Find where the given text appears and provide that cell's center as (X, Y) coordinate. 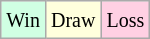
Loss (126, 20)
Draw (72, 20)
Win (24, 20)
